Output the (X, Y) coordinate of the center of the cell containing the given text.  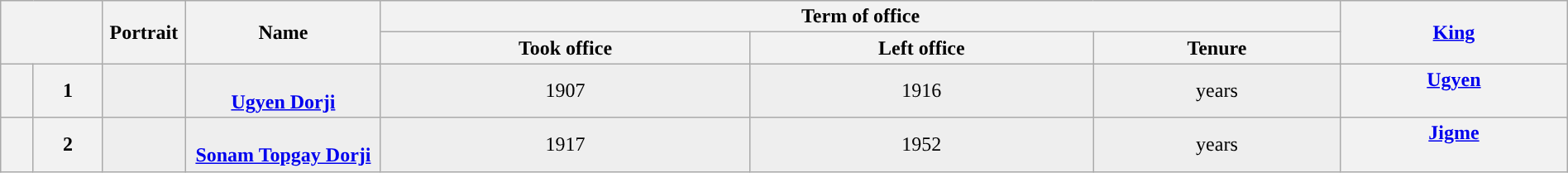
Name (283, 32)
Jigme (1454, 144)
2 (68, 144)
1917 (565, 144)
Sonam Topgay Dorji (283, 144)
Ugyen Dorji (283, 91)
1907 (565, 91)
Took office (565, 48)
1 (68, 91)
Term of office (860, 17)
1952 (922, 144)
Ugyen (1454, 91)
Tenure (1217, 48)
Left office (922, 48)
1916 (922, 91)
King (1454, 32)
Portrait (144, 32)
